Scan for the cell matching the given text and deliver its (X, Y) coordinate at center. 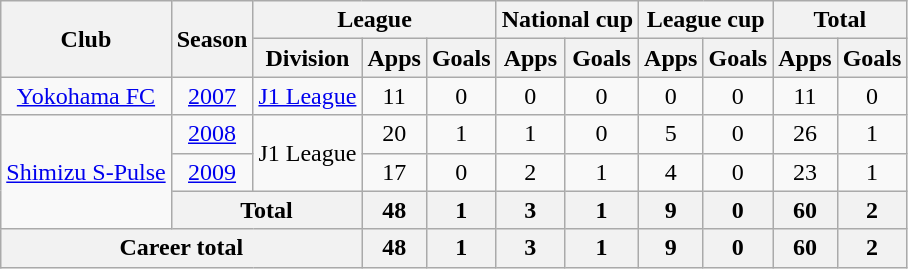
17 (394, 172)
League (374, 20)
League cup (706, 20)
Division (308, 58)
Club (86, 39)
Shimizu S-Pulse (86, 172)
2008 (212, 134)
National cup (567, 20)
26 (805, 134)
Career total (182, 248)
2007 (212, 96)
5 (671, 134)
23 (805, 172)
2009 (212, 172)
20 (394, 134)
Yokohama FC (86, 96)
Season (212, 39)
4 (671, 172)
